Identify which cell holds the provided text, then report its (x, y) central coordinate. 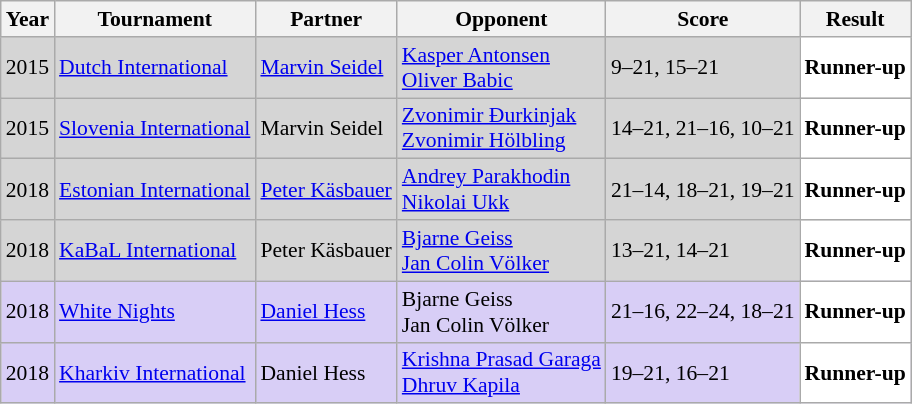
Slovenia International (154, 128)
9–21, 15–21 (703, 68)
White Nights (154, 312)
Kasper Antonsen Oliver Babic (502, 68)
Krishna Prasad Garaga Dhruv Kapila (502, 372)
Opponent (502, 19)
Year (28, 19)
21–16, 22–24, 18–21 (703, 312)
Zvonimir Đurkinjak Zvonimir Hölbling (502, 128)
Result (856, 19)
Tournament (154, 19)
21–14, 18–21, 19–21 (703, 190)
Estonian International (154, 190)
13–21, 14–21 (703, 250)
19–21, 16–21 (703, 372)
Kharkiv International (154, 372)
Score (703, 19)
Andrey Parakhodin Nikolai Ukk (502, 190)
Dutch International (154, 68)
KaBaL International (154, 250)
Partner (326, 19)
14–21, 21–16, 10–21 (703, 128)
